Return [x, y] of the center of cell containing provided text 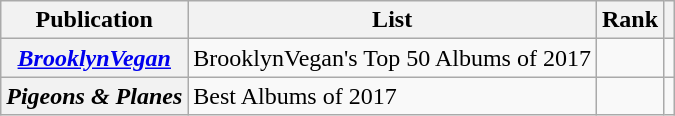
List [392, 20]
BrooklynVegan's Top 50 Albums of 2017 [392, 58]
Rank [630, 20]
Pigeons & Planes [94, 96]
Publication [94, 20]
Best Albums of 2017 [392, 96]
BrooklynVegan [94, 58]
